For the text-containing cell, return its midpoint in (x, y) coordinate format. 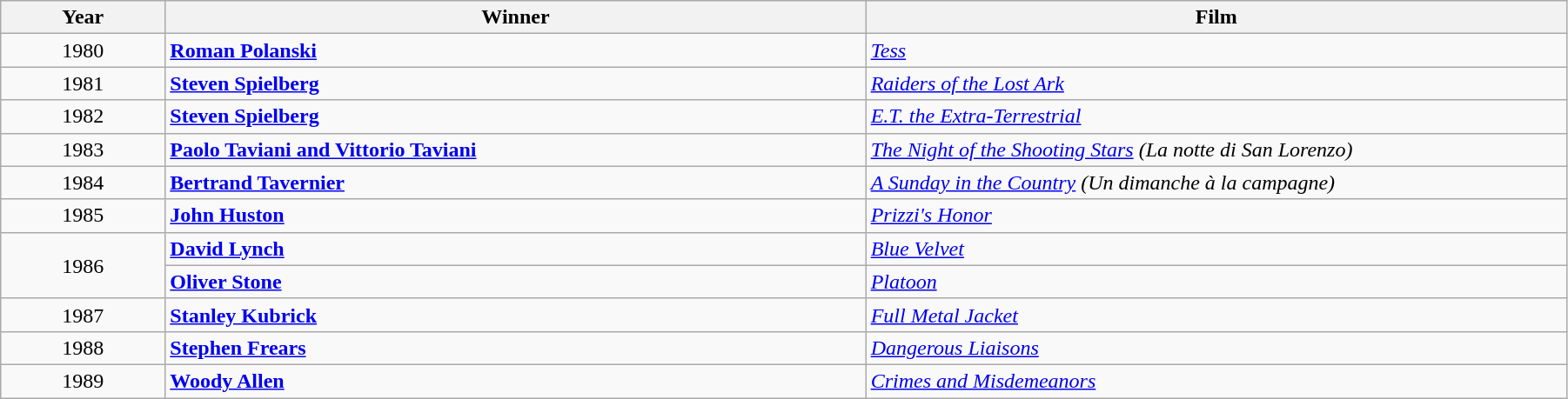
A Sunday in the Country (Un dimanche à la campagne) (1216, 183)
Crimes and Misdemeanors (1216, 381)
Winner (515, 17)
The Night of the Shooting Stars (La notte di San Lorenzo) (1216, 150)
Stephen Frears (515, 348)
John Huston (515, 216)
1989 (84, 381)
Raiders of the Lost Ark (1216, 83)
1982 (84, 116)
Platoon (1216, 282)
Oliver Stone (515, 282)
1984 (84, 183)
Stanley Kubrick (515, 315)
Year (84, 17)
Blue Velvet (1216, 249)
Prizzi's Honor (1216, 216)
1981 (84, 83)
1983 (84, 150)
Film (1216, 17)
David Lynch (515, 249)
1987 (84, 315)
1986 (84, 265)
Dangerous Liaisons (1216, 348)
Paolo Taviani and Vittorio Taviani (515, 150)
Tess (1216, 50)
E.T. the Extra-Terrestrial (1216, 116)
Full Metal Jacket (1216, 315)
Woody Allen (515, 381)
Bertrand Tavernier (515, 183)
1988 (84, 348)
Roman Polanski (515, 50)
1980 (84, 50)
1985 (84, 216)
